Extract the (x, y) coordinate from the center of the cell holding the provided text.  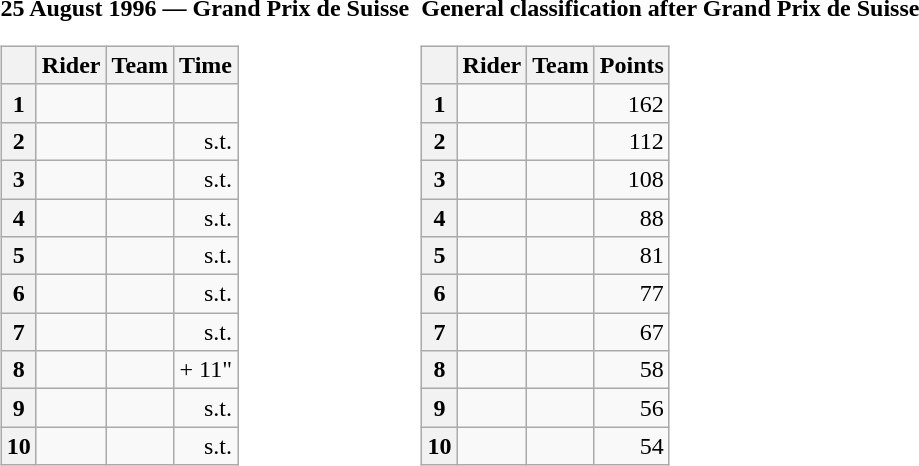
67 (632, 332)
+ 11" (206, 370)
112 (632, 141)
108 (632, 179)
56 (632, 408)
88 (632, 217)
81 (632, 256)
Points (632, 65)
77 (632, 294)
54 (632, 446)
162 (632, 103)
58 (632, 370)
Time (206, 65)
